Return [x, y] of the center of cell containing provided text 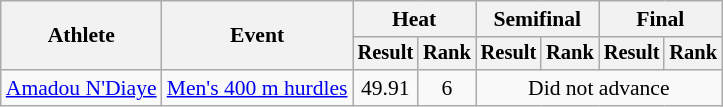
Amadou N'Diaye [82, 88]
Heat [414, 19]
6 [447, 88]
Final [660, 19]
Did not advance [599, 88]
Semifinal [538, 19]
49.91 [386, 88]
Event [258, 36]
Men's 400 m hurdles [258, 88]
Athlete [82, 36]
